Capture the cell that displays the provided text and extract its [X, Y] central coordinate. 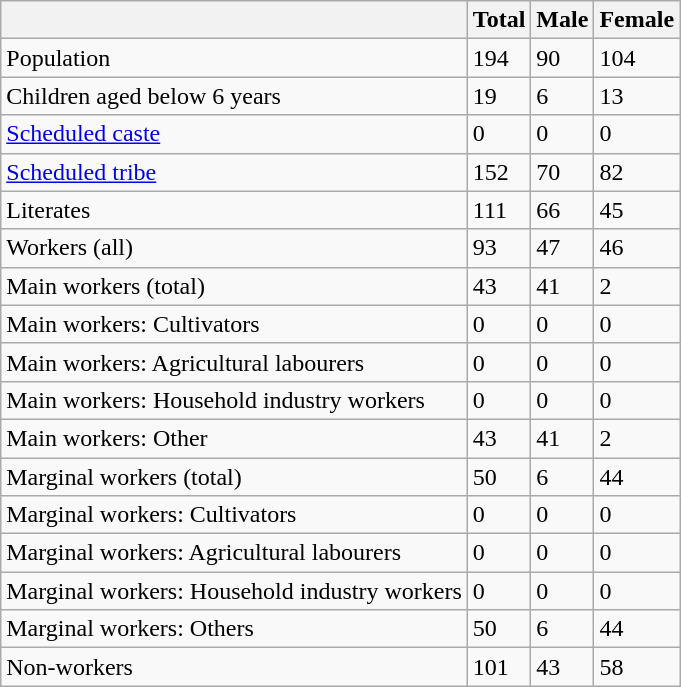
104 [637, 58]
45 [637, 210]
Main workers (total) [234, 286]
47 [562, 248]
Main workers: Other [234, 438]
Scheduled tribe [234, 172]
Marginal workers: Household industry workers [234, 591]
Marginal workers: Cultivators [234, 515]
Marginal workers (total) [234, 477]
70 [562, 172]
Population [234, 58]
Non-workers [234, 667]
13 [637, 96]
93 [499, 248]
Main workers: Agricultural labourers [234, 362]
19 [499, 96]
101 [499, 667]
Workers (all) [234, 248]
Marginal workers: Others [234, 629]
Main workers: Cultivators [234, 324]
Scheduled caste [234, 134]
90 [562, 58]
82 [637, 172]
66 [562, 210]
Marginal workers: Agricultural labourers [234, 553]
Main workers: Household industry workers [234, 400]
194 [499, 58]
58 [637, 667]
111 [499, 210]
Literates [234, 210]
Male [562, 20]
Total [499, 20]
46 [637, 248]
Children aged below 6 years [234, 96]
152 [499, 172]
Female [637, 20]
